Detect which cell encompasses the target text, then output its [X, Y] center coordinate. 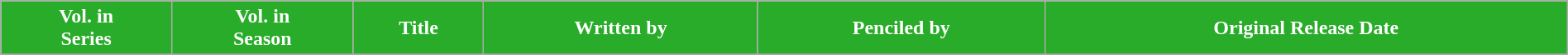
Written by [620, 28]
Vol. inSeason [262, 28]
Title [418, 28]
Penciled by [901, 28]
Vol. inSeries [86, 28]
Original Release Date [1306, 28]
